Pinpoint the cell where the given text exists, returning its [X, Y] midpoint coordinate. 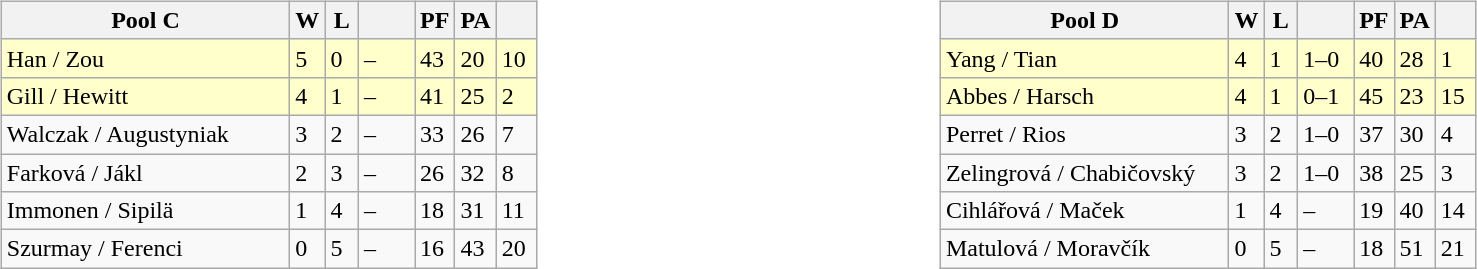
19 [1374, 211]
Pool D [1084, 20]
38 [1374, 173]
Abbes / Harsch [1084, 96]
Han / Zou [146, 58]
21 [1456, 249]
Yang / Tian [1084, 58]
7 [516, 134]
14 [1456, 211]
23 [1414, 96]
Pool C [146, 20]
11 [516, 211]
Gill / Hewitt [146, 96]
0–1 [1326, 96]
10 [516, 58]
28 [1414, 58]
32 [476, 173]
30 [1414, 134]
37 [1374, 134]
Matulová / Moravčík [1084, 249]
41 [434, 96]
Farková / Jákl [146, 173]
45 [1374, 96]
Cihlářová / Maček [1084, 211]
51 [1414, 249]
Walczak / Augustyniak [146, 134]
Zelingrová / Chabičovský [1084, 173]
Szurmay / Ferenci [146, 249]
Perret / Rios [1084, 134]
33 [434, 134]
16 [434, 249]
31 [476, 211]
8 [516, 173]
15 [1456, 96]
Immonen / Sipilä [146, 211]
